Return (X, Y) of the center of cell containing provided text 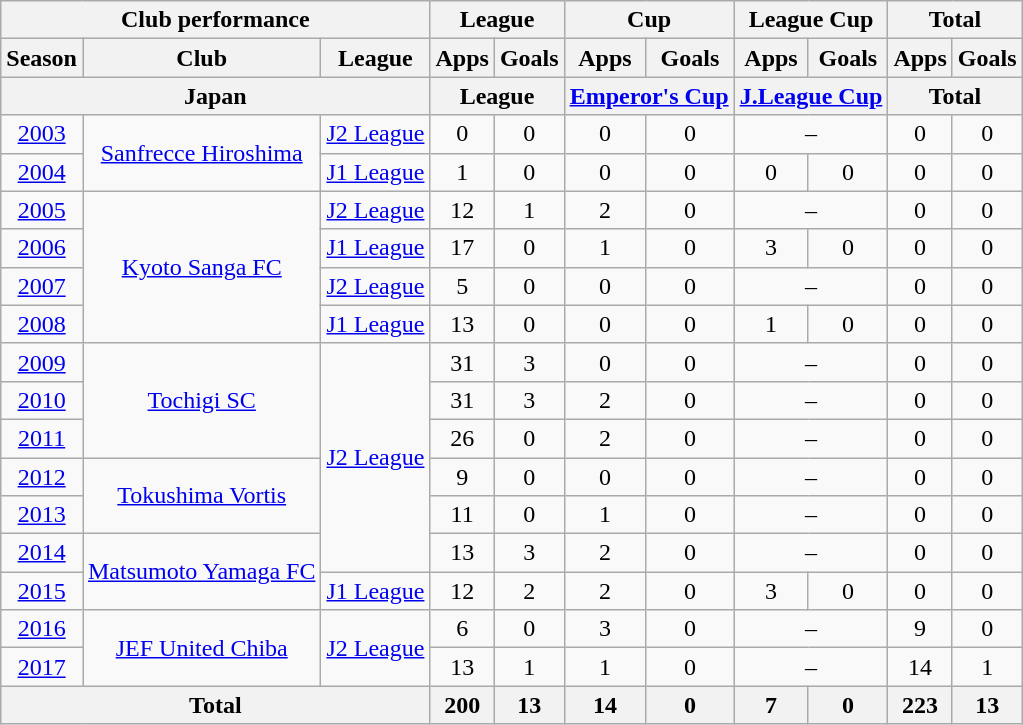
Tokushima Vortis (201, 496)
Kyoto Sanga FC (201, 267)
Season (42, 58)
2017 (42, 667)
Club performance (216, 20)
7 (771, 705)
Cup (649, 20)
2007 (42, 286)
2014 (42, 553)
2012 (42, 477)
17 (462, 248)
2011 (42, 438)
Club (201, 58)
223 (920, 705)
2005 (42, 210)
Sanfrecce Hiroshima (201, 153)
J.League Cup (811, 96)
2013 (42, 515)
Emperor's Cup (649, 96)
2015 (42, 591)
2003 (42, 134)
League Cup (811, 20)
2006 (42, 248)
5 (462, 286)
Tochigi SC (201, 400)
2010 (42, 400)
26 (462, 438)
JEF United Chiba (201, 648)
Matsumoto Yamaga FC (201, 572)
2016 (42, 629)
2009 (42, 362)
2008 (42, 324)
200 (462, 705)
Japan (216, 96)
6 (462, 629)
11 (462, 515)
2004 (42, 172)
